Locate the cell with the specified text and output its [x, y] center coordinate. 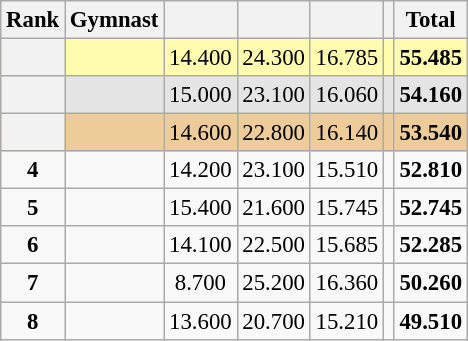
14.100 [200, 245]
16.360 [346, 283]
8 [33, 321]
14.400 [200, 58]
54.160 [430, 95]
15.685 [346, 245]
Total [430, 20]
52.745 [430, 208]
6 [33, 245]
21.600 [274, 208]
8.700 [200, 283]
52.810 [430, 170]
16.785 [346, 58]
22.500 [274, 245]
49.510 [430, 321]
15.745 [346, 208]
24.300 [274, 58]
25.200 [274, 283]
15.210 [346, 321]
15.510 [346, 170]
14.200 [200, 170]
7 [33, 283]
5 [33, 208]
52.285 [430, 245]
55.485 [430, 58]
16.060 [346, 95]
16.140 [346, 133]
4 [33, 170]
15.000 [200, 95]
13.600 [200, 321]
20.700 [274, 321]
50.260 [430, 283]
Gymnast [114, 20]
14.600 [200, 133]
Rank [33, 20]
15.400 [200, 208]
53.540 [430, 133]
22.800 [274, 133]
